Output the [X, Y] coordinate of the center of the cell containing the given text.  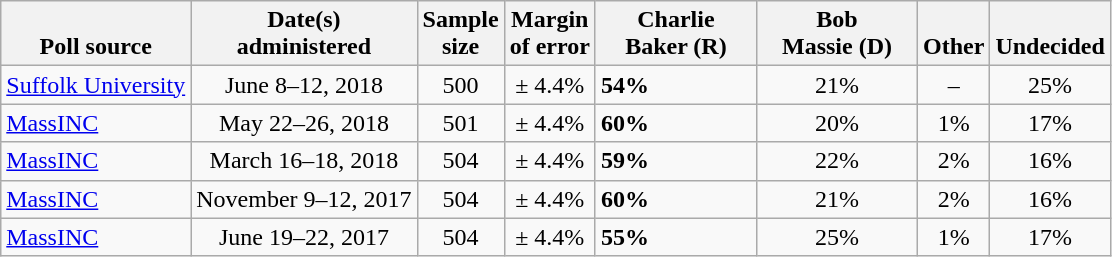
55% [676, 237]
59% [676, 161]
500 [460, 85]
Poll source [96, 34]
BobMassie (D) [836, 34]
501 [460, 123]
Undecided [1050, 34]
June 19–22, 2017 [304, 237]
Marginof error [550, 34]
Suffolk University [96, 85]
Samplesize [460, 34]
June 8–12, 2018 [304, 85]
Other [954, 34]
– [954, 85]
54% [676, 85]
Date(s)administered [304, 34]
CharlieBaker (R) [676, 34]
May 22–26, 2018 [304, 123]
20% [836, 123]
November 9–12, 2017 [304, 199]
March 16–18, 2018 [304, 161]
22% [836, 161]
